Scan for the cell matching the given text and deliver its (x, y) coordinate at center. 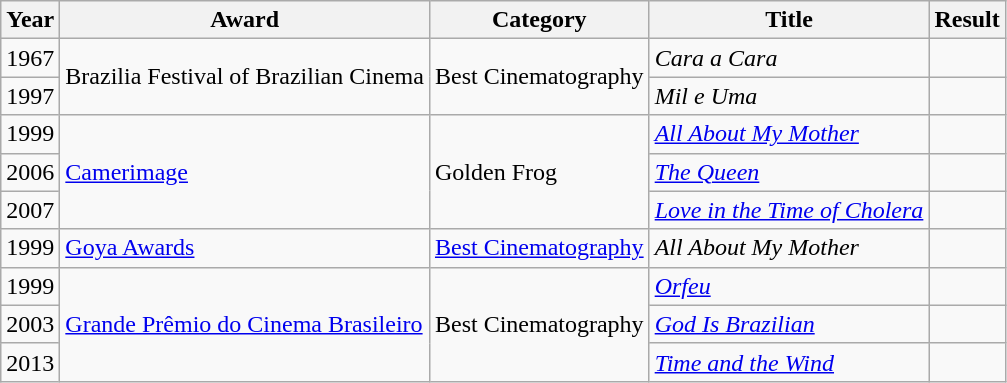
Year (30, 20)
Brazilia Festival of Brazilian Cinema (245, 77)
Time and the Wind (789, 362)
Orfeu (789, 286)
The Queen (789, 172)
1997 (30, 96)
Love in the Time of Cholera (789, 210)
2007 (30, 210)
Grande Prêmio do Cinema Brasileiro (245, 324)
2003 (30, 324)
Result (967, 20)
Mil e Uma (789, 96)
God Is Brazilian (789, 324)
1967 (30, 58)
2006 (30, 172)
Title (789, 20)
Goya Awards (245, 248)
Golden Frog (539, 172)
2013 (30, 362)
Award (245, 20)
Camerimage (245, 172)
Cara a Cara (789, 58)
Category (539, 20)
